Return [X, Y] of the center of cell containing provided text 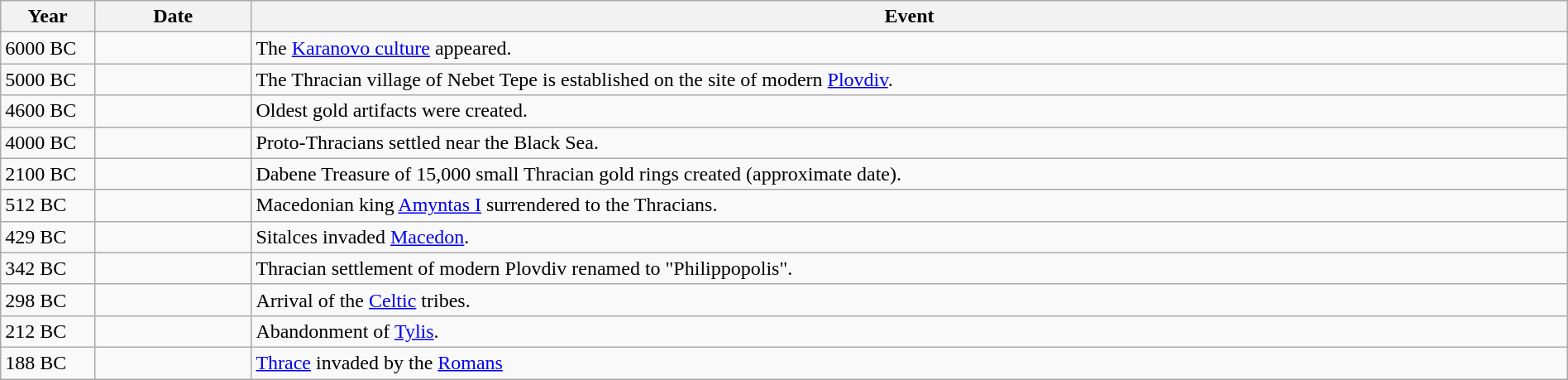
429 BC [48, 237]
5000 BC [48, 79]
6000 BC [48, 48]
The Thracian village of Nebet Tepe is established on the site of modern Plovdiv. [910, 79]
Proto-Thracians settled near the Black Sea. [910, 142]
Oldest gold artifacts were created. [910, 111]
188 BC [48, 363]
Date [172, 17]
2100 BC [48, 174]
Macedonian king Amyntas I surrendered to the Thracians. [910, 205]
Arrival of the Celtic tribes. [910, 300]
4000 BC [48, 142]
342 BC [48, 268]
Dabene Treasure of 15,000 small Thracian gold rings created (approximate date). [910, 174]
212 BC [48, 331]
Thracian settlement of modern Plovdiv renamed to "Philippopolis". [910, 268]
512 BC [48, 205]
Thrace invaded by the Romans [910, 363]
Year [48, 17]
4600 BC [48, 111]
Sitalces invaded Macedon. [910, 237]
The Karanovo culture appeared. [910, 48]
298 BC [48, 300]
Abandonment of Tylis. [910, 331]
Event [910, 17]
